Provide the [x, y] coordinate of the cell's center where the given text is located.  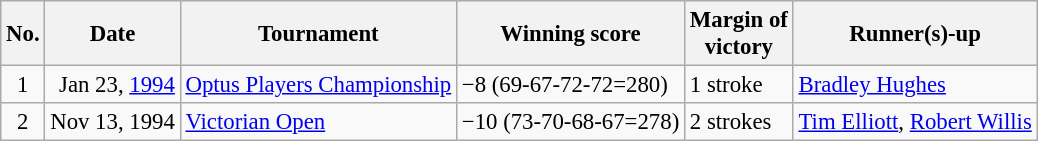
Tim Elliott, Robert Willis [915, 122]
Optus Players Championship [318, 85]
Winning score [571, 34]
Victorian Open [318, 122]
−10 (73-70-68-67=278) [571, 122]
1 stroke [740, 85]
No. [23, 34]
Margin ofvictory [740, 34]
Date [112, 34]
Bradley Hughes [915, 85]
2 [23, 122]
Jan 23, 1994 [112, 85]
Runner(s)-up [915, 34]
Nov 13, 1994 [112, 122]
−8 (69-67-72-72=280) [571, 85]
2 strokes [740, 122]
1 [23, 85]
Tournament [318, 34]
